Capture the cell that displays the provided text and extract its (X, Y) central coordinate. 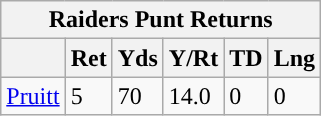
14.0 (193, 96)
5 (88, 96)
70 (138, 96)
Raiders Punt Returns (161, 20)
TD (246, 58)
Yds (138, 58)
Pruitt (33, 96)
Lng (294, 58)
Y/Rt (193, 58)
Ret (88, 58)
